Pinpoint the cell where the given text exists, returning its [X, Y] midpoint coordinate. 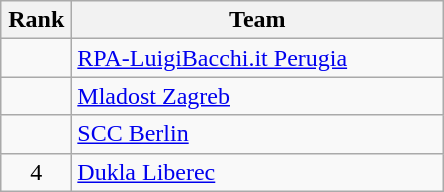
Rank [36, 20]
4 [36, 172]
Team [258, 20]
SCC Berlin [258, 134]
Dukla Liberec [258, 172]
RPA-LuigiBacchi.it Perugia [258, 58]
Mladost Zagreb [258, 96]
